Return [X, Y] of the center of cell containing provided text 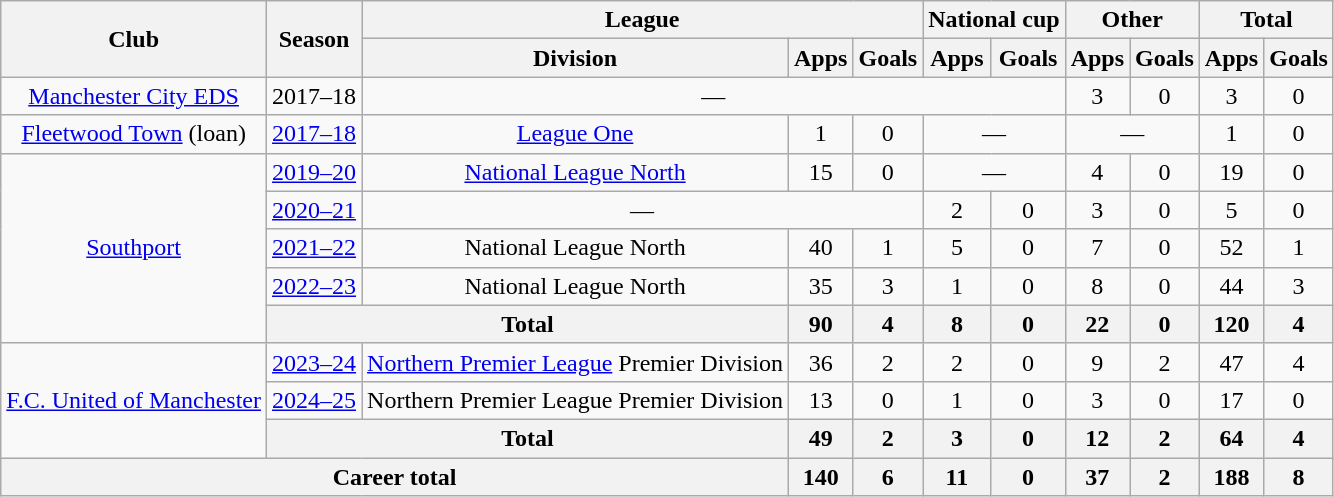
2020–21 [314, 210]
12 [1097, 438]
F.C. United of Manchester [134, 400]
2021–22 [314, 248]
Club [134, 39]
120 [1231, 324]
2022–23 [314, 286]
National cup [994, 20]
League One [576, 134]
90 [821, 324]
52 [1231, 248]
64 [1231, 438]
League [642, 20]
44 [1231, 286]
19 [1231, 172]
2023–24 [314, 362]
47 [1231, 362]
Season [314, 39]
17 [1231, 400]
Fleetwood Town (loan) [134, 134]
Manchester City EDS [134, 96]
Southport [134, 248]
35 [821, 286]
11 [957, 477]
9 [1097, 362]
37 [1097, 477]
22 [1097, 324]
2019–20 [314, 172]
7 [1097, 248]
Career total [395, 477]
140 [821, 477]
40 [821, 248]
188 [1231, 477]
49 [821, 438]
6 [888, 477]
Other [1132, 20]
15 [821, 172]
13 [821, 400]
Division [576, 58]
2024–25 [314, 400]
36 [821, 362]
